Provide the (X, Y) coordinate of the cell's center where the given text is located.  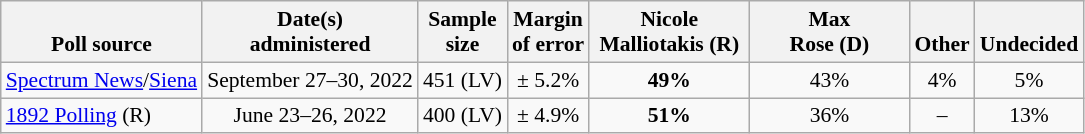
± 4.9% (548, 116)
51% (669, 116)
Marginof error (548, 32)
– (942, 116)
43% (829, 80)
1892 Polling (R) (102, 116)
Date(s)administered (310, 32)
June 23–26, 2022 (310, 116)
13% (1029, 116)
Undecided (1029, 32)
Samplesize (462, 32)
4% (942, 80)
Poll source (102, 32)
36% (829, 116)
451 (LV) (462, 80)
NicoleMalliotakis (R) (669, 32)
Spectrum News/Siena (102, 80)
400 (LV) (462, 116)
49% (669, 80)
5% (1029, 80)
September 27–30, 2022 (310, 80)
± 5.2% (548, 80)
Other (942, 32)
MaxRose (D) (829, 32)
